Pinpoint the cell where the given text exists, returning its [X, Y] midpoint coordinate. 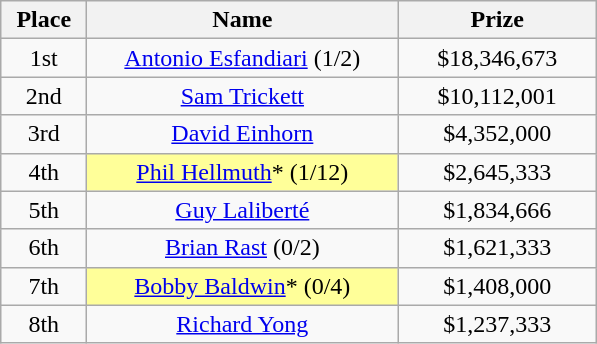
Prize [498, 20]
$1,834,666 [498, 210]
$10,112,001 [498, 96]
$1,621,333 [498, 248]
Name [242, 20]
$1,237,333 [498, 324]
$18,346,673 [498, 58]
4th [44, 172]
$4,352,000 [498, 134]
5th [44, 210]
3rd [44, 134]
$1,408,000 [498, 286]
Place [44, 20]
6th [44, 248]
Brian Rast (0/2) [242, 248]
8th [44, 324]
Guy Laliberté [242, 210]
Antonio Esfandiari (1/2) [242, 58]
David Einhorn [242, 134]
1st [44, 58]
Bobby Baldwin* (0/4) [242, 286]
Sam Trickett [242, 96]
2nd [44, 96]
7th [44, 286]
Richard Yong [242, 324]
Phil Hellmuth* (1/12) [242, 172]
$2,645,333 [498, 172]
